Find where the given text appears and provide that cell's center as [X, Y] coordinate. 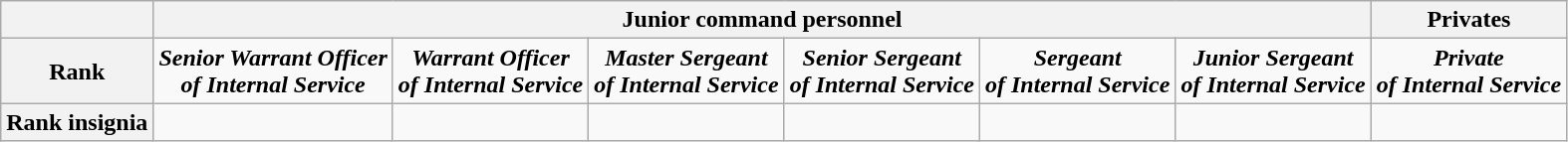
Warrant Officer of Internal Service [490, 71]
Privates [1468, 20]
Rank insignia [78, 122]
Private of Internal Service [1468, 71]
Senior Sergeant of Internal Service [882, 71]
Junior command personnel [762, 20]
Rank [78, 71]
Sergeant of Internal Service [1077, 71]
Junior Sergeant of Internal Service [1273, 71]
Senior Warrant Officer of Internal Service [273, 71]
Master Sergeant of Internal Service [686, 71]
